Detect which cell encompasses the target text, then output its (X, Y) center coordinate. 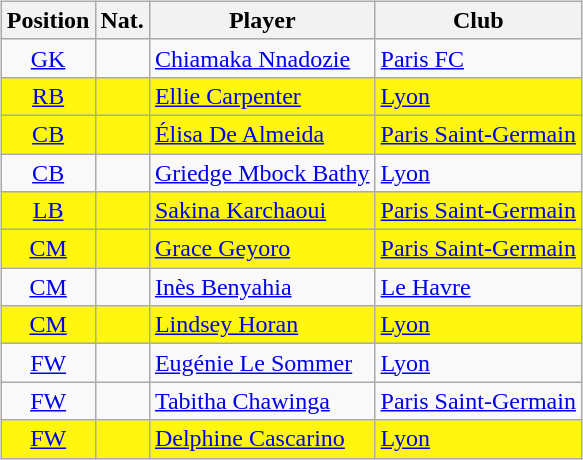
Paris FC (478, 58)
Sakina Karchaoui (262, 211)
LB (48, 211)
Le Havre (478, 287)
Chiamaka Nnadozie (262, 58)
Eugénie Le Sommer (262, 363)
Nat. (122, 20)
Player (262, 20)
RB (48, 96)
GK (48, 58)
Delphine Cascarino (262, 439)
Tabitha Chawinga (262, 401)
Grace Geyoro (262, 249)
Club (478, 20)
Ellie Carpenter (262, 96)
Élisa De Almeida (262, 134)
Griedge Mbock Bathy (262, 173)
Position (48, 20)
Lindsey Horan (262, 325)
Inès Benyahia (262, 287)
